Return the [x, y] coordinate for the center point of the cell that contains the specified text.  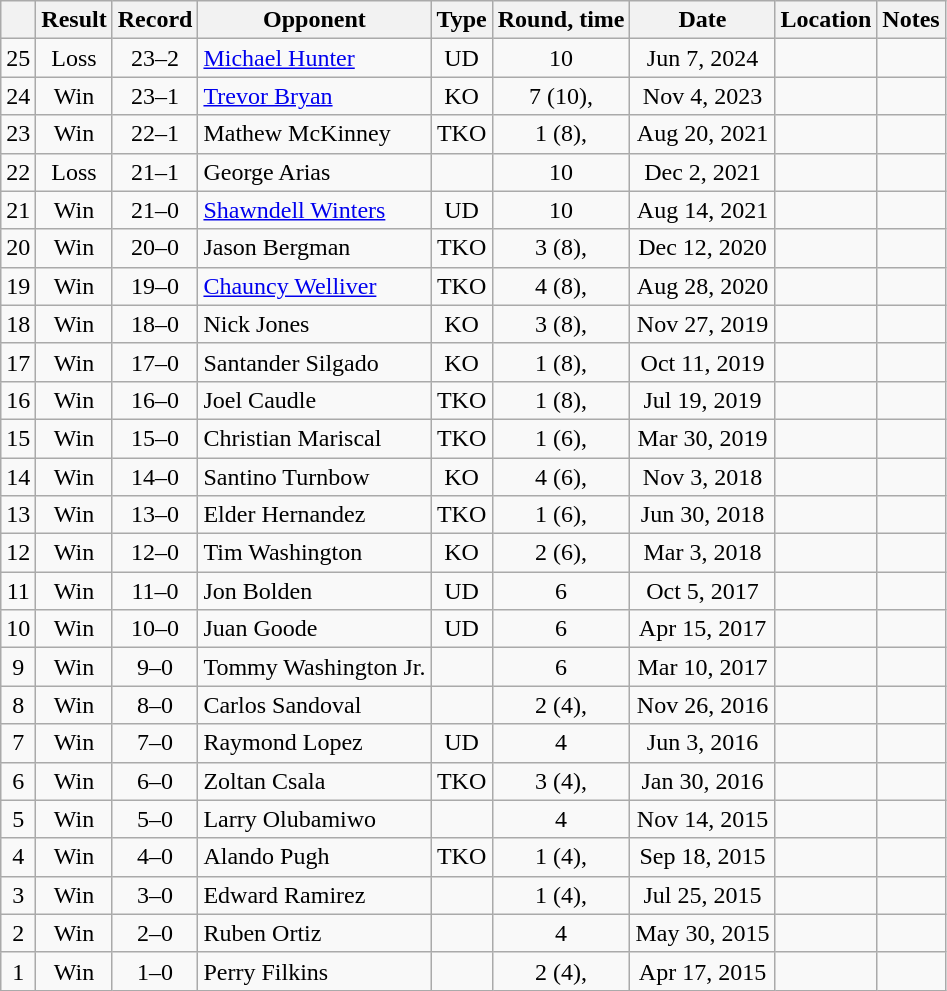
4 (8), [561, 286]
Jan 30, 2016 [702, 781]
Mar 30, 2019 [702, 438]
Aug 28, 2020 [702, 286]
22–1 [155, 134]
12 [18, 553]
11–0 [155, 591]
Joel Caudle [314, 400]
20–0 [155, 248]
Michael Hunter [314, 58]
Mar 3, 2018 [702, 553]
Oct 5, 2017 [702, 591]
10–0 [155, 629]
Jun 7, 2024 [702, 58]
3 (4), [561, 781]
3 [18, 895]
6–0 [155, 781]
17 [18, 362]
Apr 15, 2017 [702, 629]
20 [18, 248]
Dec 12, 2020 [702, 248]
Type [462, 20]
Jul 25, 2015 [702, 895]
25 [18, 58]
Larry Olubamiwo [314, 819]
13 [18, 515]
Christian Mariscal [314, 438]
Mathew McKinney [314, 134]
2 (6), [561, 553]
24 [18, 96]
19 [18, 286]
Tim Washington [314, 553]
Round, time [561, 20]
8–0 [155, 705]
21–0 [155, 210]
9 [18, 667]
Alando Pugh [314, 857]
Date [702, 20]
18 [18, 324]
19–0 [155, 286]
5–0 [155, 819]
11 [18, 591]
15–0 [155, 438]
Nov 26, 2016 [702, 705]
Jason Bergman [314, 248]
23–2 [155, 58]
Jon Bolden [314, 591]
12–0 [155, 553]
Location [826, 20]
Opponent [314, 20]
Result [74, 20]
Nov 4, 2023 [702, 96]
7 [18, 743]
Ruben Ortiz [314, 933]
9–0 [155, 667]
Zoltan Csala [314, 781]
Aug 20, 2021 [702, 134]
23 [18, 134]
21–1 [155, 172]
Shawndell Winters [314, 210]
Perry Filkins [314, 971]
Dec 2, 2021 [702, 172]
Nick Jones [314, 324]
Jun 30, 2018 [702, 515]
4 (6), [561, 477]
8 [18, 705]
Notes [911, 20]
Santander Silgado [314, 362]
7–0 [155, 743]
Apr 17, 2015 [702, 971]
Nov 3, 2018 [702, 477]
4–0 [155, 857]
2 [18, 933]
3–0 [155, 895]
Nov 27, 2019 [702, 324]
Sep 18, 2015 [702, 857]
Jul 19, 2019 [702, 400]
1 [18, 971]
Tommy Washington Jr. [314, 667]
Chauncy Welliver [314, 286]
Juan Goode [314, 629]
Trevor Bryan [314, 96]
Carlos Sandoval [314, 705]
Aug 14, 2021 [702, 210]
1–0 [155, 971]
13–0 [155, 515]
21 [18, 210]
Edward Ramirez [314, 895]
May 30, 2015 [702, 933]
18–0 [155, 324]
Mar 10, 2017 [702, 667]
Nov 14, 2015 [702, 819]
Jun 3, 2016 [702, 743]
Record [155, 20]
George Arias [314, 172]
5 [18, 819]
Oct 11, 2019 [702, 362]
16 [18, 400]
Santino Turnbow [314, 477]
16–0 [155, 400]
Elder Hernandez [314, 515]
14–0 [155, 477]
14 [18, 477]
23–1 [155, 96]
15 [18, 438]
2–0 [155, 933]
7 (10), [561, 96]
17–0 [155, 362]
22 [18, 172]
Raymond Lopez [314, 743]
